Search for the cell housing the specified text and yield its [X, Y] center coordinate. 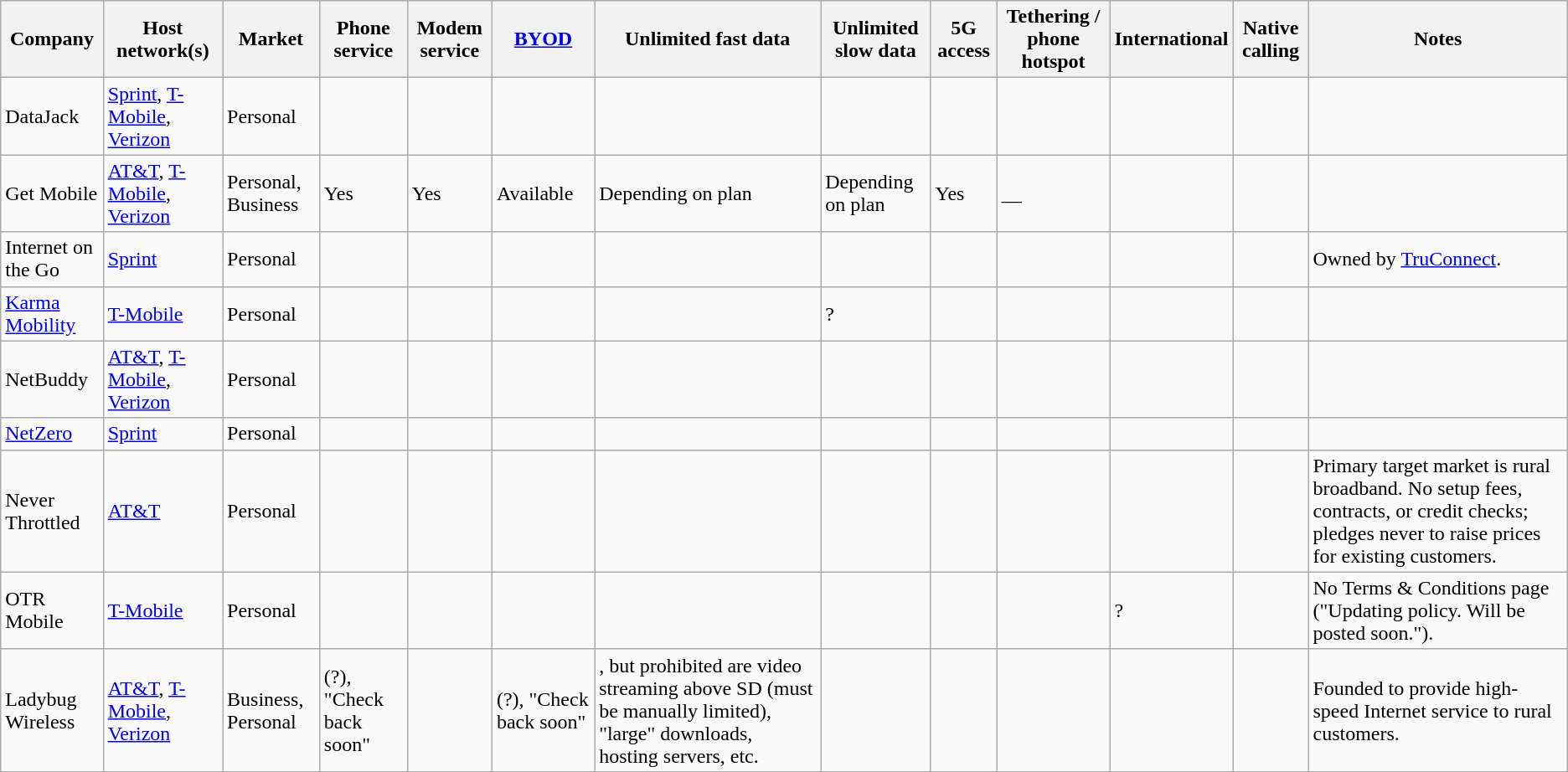
Available [543, 193]
NetBuddy [52, 379]
OTR Mobile [52, 610]
Founded to provide high-speed Internet service to rural customers. [1437, 710]
Owned by TruConnect. [1437, 260]
DataJack [52, 116]
Tethering / phone hotspot [1054, 39]
Internet on the Go [52, 260]
Never Throttled [52, 511]
Native calling [1271, 39]
Ladybug Wireless [52, 710]
Market [271, 39]
International [1171, 39]
Phone service [364, 39]
, but prohibited are video streaming above SD (must be manually limited), "large" downloads, hosting servers, etc. [708, 710]
Company [52, 39]
Host network(s) [162, 39]
NetZero [52, 434]
Unlimited slow data [876, 39]
5G access [963, 39]
No Terms & Conditions page ("Updating policy. Will be posted soon."). [1437, 610]
__ [1054, 193]
Sprint, T-Mobile, Verizon [162, 116]
Unlimited fast data [708, 39]
Karma Mobility [52, 313]
Get Mobile [52, 193]
Modem service [449, 39]
Notes [1437, 39]
Primary target market is rural broadband. No setup fees, contracts, or credit checks; pledges never to raise prices for existing customers. [1437, 511]
BYOD [543, 39]
AT&T [162, 511]
Personal, Business [271, 193]
Business, Personal [271, 710]
